Output the [x, y] coordinate of the center of the cell containing the given text.  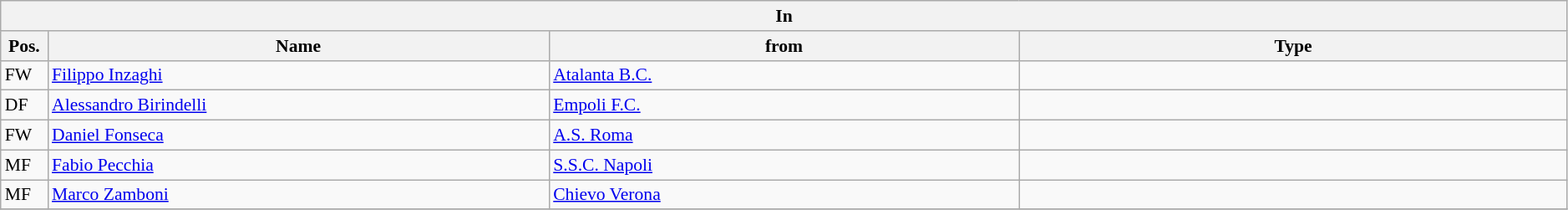
from [784, 46]
Fabio Pecchia [298, 165]
A.S. Roma [784, 136]
Daniel Fonseca [298, 136]
S.S.C. Napoli [784, 165]
Empoli F.C. [784, 105]
Filippo Inzaghi [298, 75]
Name [298, 46]
Chievo Verona [784, 195]
Atalanta B.C. [784, 75]
In [784, 16]
Marco Zamboni [298, 195]
Type [1293, 46]
Pos. [24, 46]
DF [24, 105]
Alessandro Birindelli [298, 105]
